Capture the cell that displays the provided text and extract its [x, y] central coordinate. 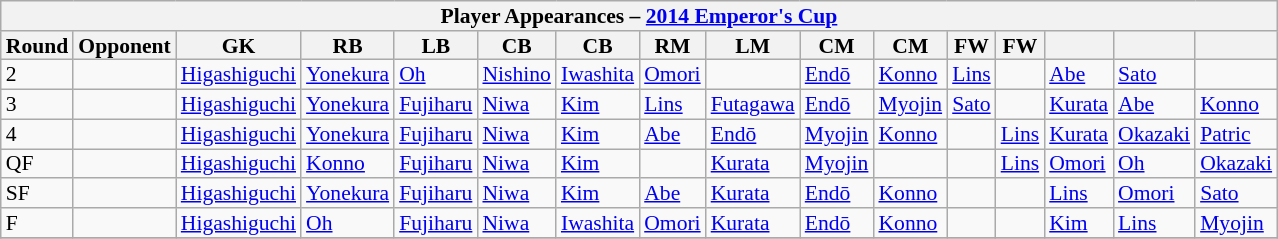
Round [38, 46]
Futagawa [753, 105]
QF [38, 164]
LM [753, 46]
Opponent [124, 46]
2 [38, 75]
SF [38, 193]
LB [436, 46]
GK [238, 46]
RM [672, 46]
Nishino [516, 75]
4 [38, 134]
RB [348, 46]
Patric [1236, 134]
F [38, 223]
3 [38, 105]
Player Appearances – 2014 Emperor's Cup [639, 16]
